Return the [X, Y] coordinate for the center point of the cell that contains the specified text.  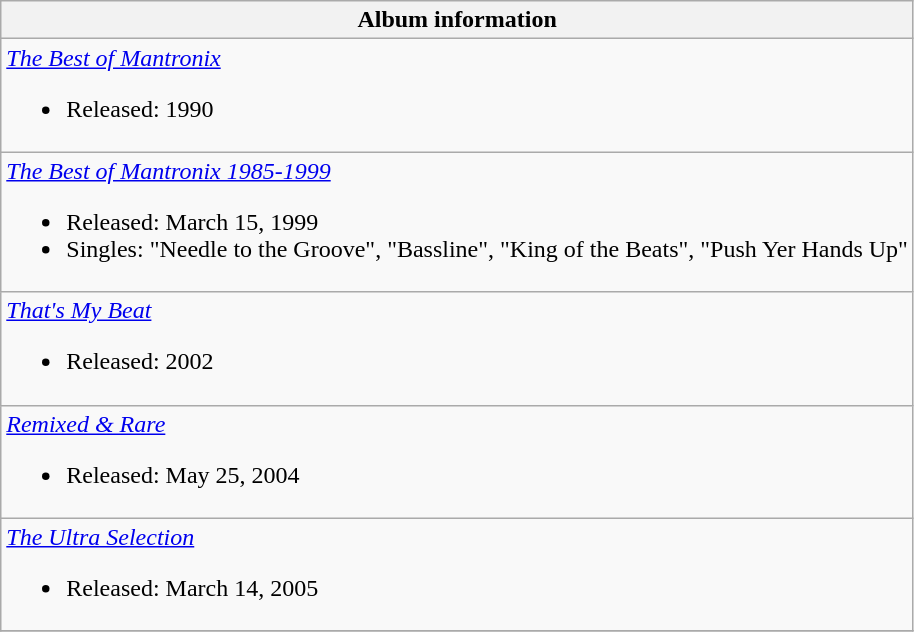
The Best of MantronixReleased: 1990 [458, 96]
Remixed & RareReleased: May 25, 2004 [458, 462]
That's My BeatReleased: 2002 [458, 348]
The Best of Mantronix 1985-1999Released: March 15, 1999Singles: "Needle to the Groove", "Bassline", "King of the Beats", "Push Yer Hands Up" [458, 222]
The Ultra SelectionReleased: March 14, 2005 [458, 574]
Album information [458, 20]
